Capture the cell that displays the provided text and extract its (x, y) central coordinate. 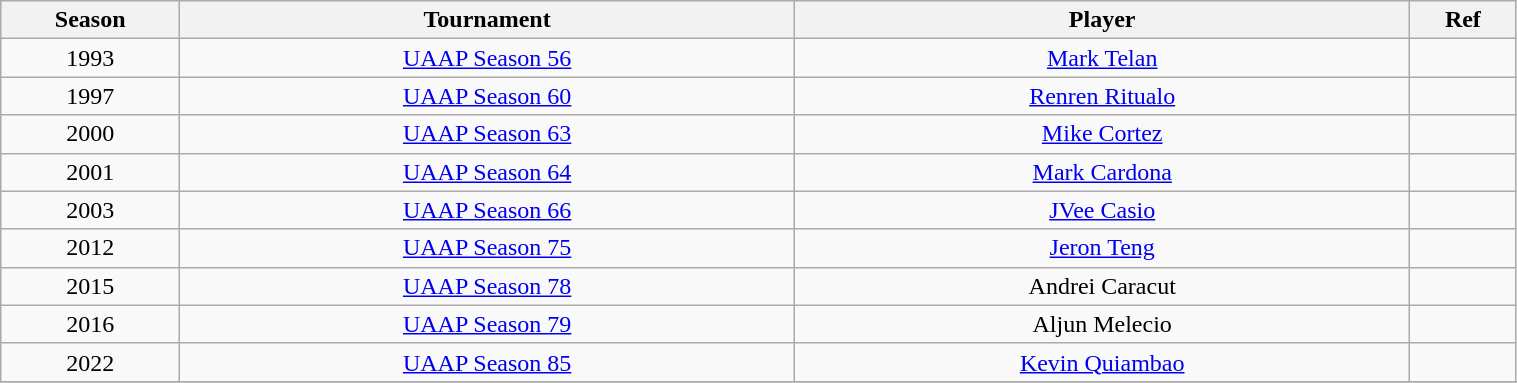
Renren Ritualo (1102, 96)
2012 (90, 248)
Aljun Melecio (1102, 324)
2000 (90, 134)
1997 (90, 96)
UAAP Season 60 (488, 96)
Kevin Quiambao (1102, 362)
UAAP Season 64 (488, 172)
UAAP Season 66 (488, 210)
UAAP Season 85 (488, 362)
Season (90, 20)
UAAP Season 56 (488, 58)
Tournament (488, 20)
JVee Casio (1102, 210)
Ref (1463, 20)
1993 (90, 58)
UAAP Season 78 (488, 286)
Mark Telan (1102, 58)
2001 (90, 172)
Player (1102, 20)
Jeron Teng (1102, 248)
2015 (90, 286)
UAAP Season 63 (488, 134)
Andrei Caracut (1102, 286)
UAAP Season 75 (488, 248)
UAAP Season 79 (488, 324)
Mike Cortez (1102, 134)
2016 (90, 324)
Mark Cardona (1102, 172)
2003 (90, 210)
2022 (90, 362)
